Capture the cell that displays the provided text and extract its (X, Y) central coordinate. 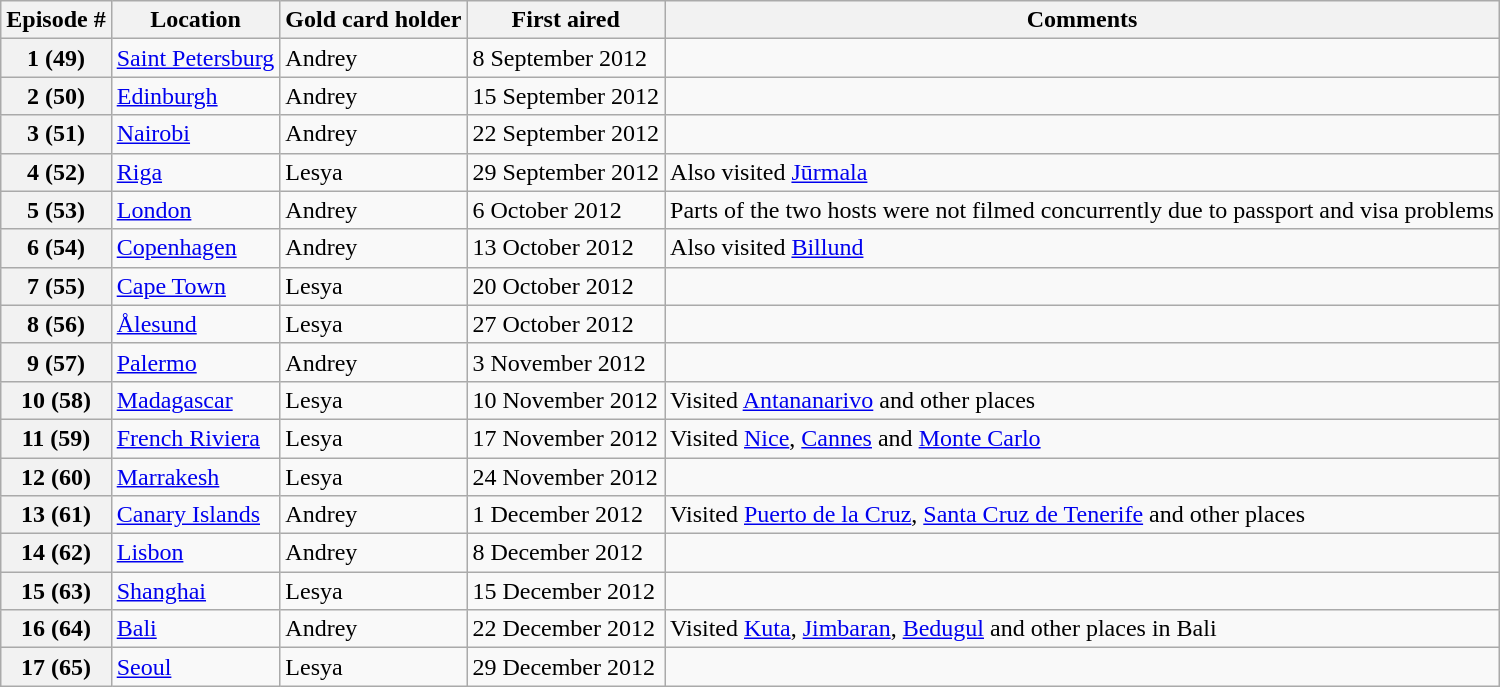
29 September 2012 (566, 172)
Location (196, 20)
Ålesund (196, 324)
15 (63) (56, 591)
17 November 2012 (566, 438)
10 November 2012 (566, 400)
16 (64) (56, 629)
Also visited Billund (1082, 248)
3 November 2012 (566, 362)
6 (54) (56, 248)
6 October 2012 (566, 210)
Comments (1082, 20)
Also visited Jūrmala (1082, 172)
14 (62) (56, 553)
Marrakesh (196, 477)
Canary Islands (196, 515)
8 December 2012 (566, 553)
2 (50) (56, 96)
Madagascar (196, 400)
13 October 2012 (566, 248)
Lisbon (196, 553)
9 (57) (56, 362)
Seoul (196, 667)
24 November 2012 (566, 477)
22 December 2012 (566, 629)
7 (55) (56, 286)
11 (59) (56, 438)
Edinburgh (196, 96)
Visited Puerto de la Cruz, Santa Cruz de Tenerife and other places (1082, 515)
Palermo (196, 362)
Visited Nice, Cannes and Monte Carlo (1082, 438)
Cape Town (196, 286)
8 September 2012 (566, 58)
4 (52) (56, 172)
10 (58) (56, 400)
Parts of the two hosts were not filmed concurrently due to passport and visa problems (1082, 210)
13 (61) (56, 515)
27 October 2012 (566, 324)
15 September 2012 (566, 96)
Shanghai (196, 591)
Riga (196, 172)
8 (56) (56, 324)
French Riviera (196, 438)
3 (51) (56, 134)
Episode # (56, 20)
1 December 2012 (566, 515)
12 (60) (56, 477)
Bali (196, 629)
1 (49) (56, 58)
29 December 2012 (566, 667)
Saint Petersburg (196, 58)
Visited Kuta, Jimbaran, Bedugul and other places in Bali (1082, 629)
15 December 2012 (566, 591)
22 September 2012 (566, 134)
5 (53) (56, 210)
Nairobi (196, 134)
17 (65) (56, 667)
Copenhagen (196, 248)
Gold card holder (374, 20)
20 October 2012 (566, 286)
First aired (566, 20)
Visited Antananarivo and other places (1082, 400)
London (196, 210)
